Locate the cell with the specified text and output its (X, Y) center coordinate. 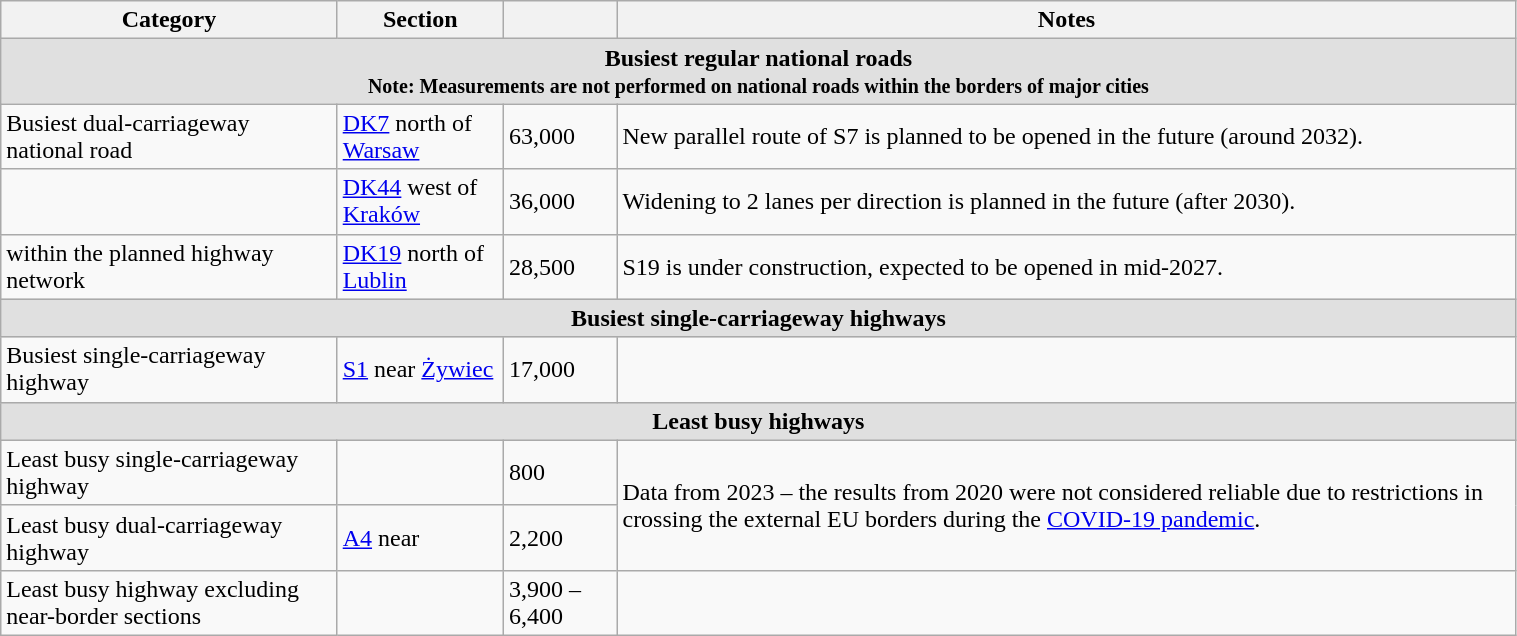
Busiest single-carriageway highways (758, 318)
800 (560, 472)
63,000 (560, 136)
Least busy highway excluding near-border sections (169, 602)
Notes (1066, 20)
DK19 north of Lublin (420, 266)
New parallel route of S7 is planned to be opened in the future (around 2032). (1066, 136)
DK44 west of Kraków (420, 202)
Least busy single-carriageway highway (169, 472)
3,900 – 6,400 (560, 602)
Busiest regular national roadsNote: Measurements are not performed on national roads within the borders of major cities (758, 72)
2,200 (560, 538)
S1 near Żywiec (420, 370)
Widening to 2 lanes per direction is planned in the future (after 2030). (1066, 202)
28,500 (560, 266)
Category (169, 20)
Busiest single-carriageway highway (169, 370)
36,000 (560, 202)
Busiest dual-carriageway national road (169, 136)
S19 is under construction, expected to be opened in mid-2027. (1066, 266)
Section (420, 20)
A4 near (420, 538)
within the planned highway network (169, 266)
Least busy highways (758, 421)
17,000 (560, 370)
Least busy dual-carriageway highway (169, 538)
DK7 north of Warsaw (420, 136)
